Determine the (X, Y) coordinate at the center of the cell enclosing the given text.  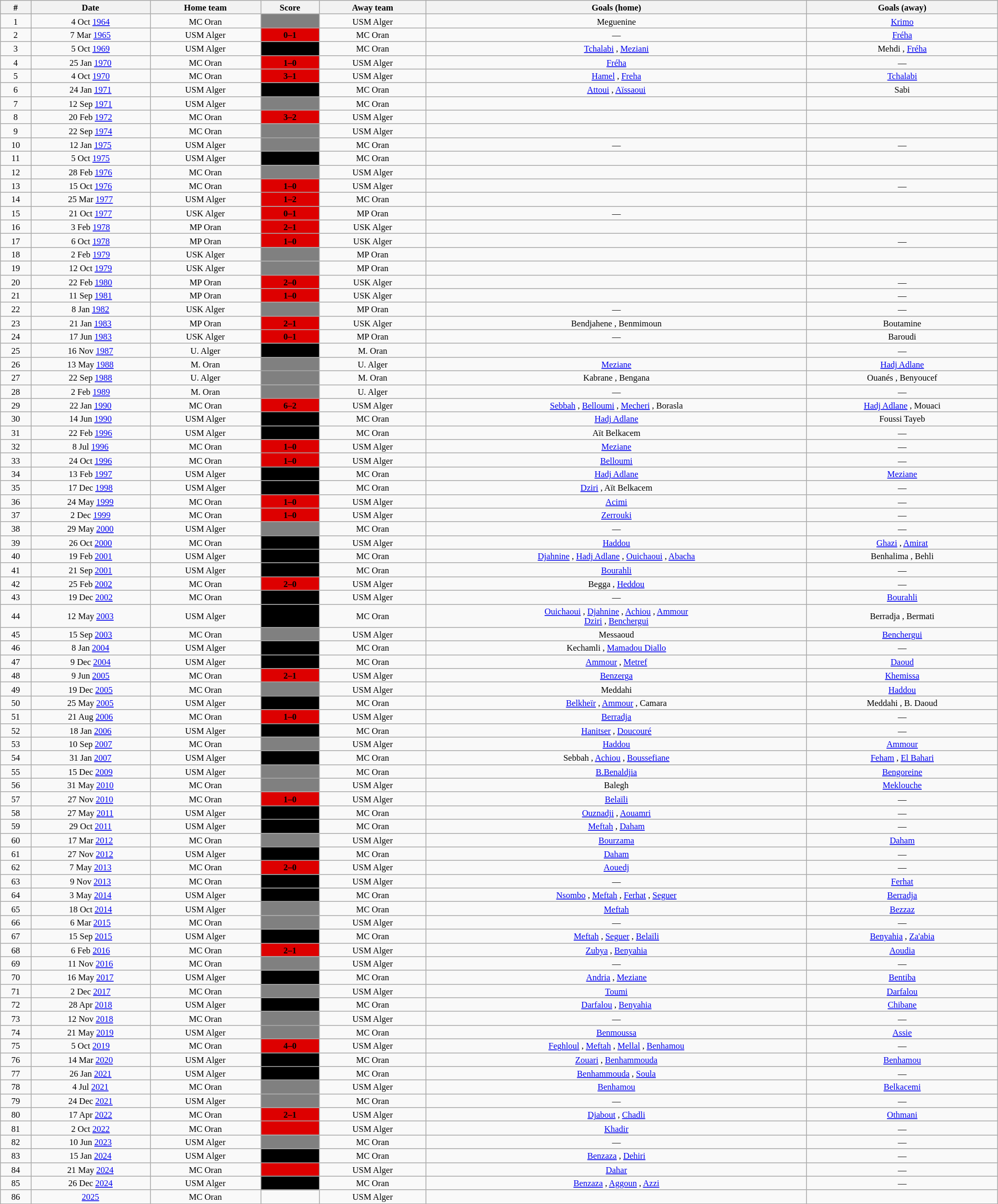
Khemissa (902, 675)
16 May 2017 (91, 977)
31 Jan 2007 (91, 758)
Foussi Tayeb (902, 419)
8 Jul 1996 (91, 446)
Meklouche (902, 785)
22 (16, 309)
Boutamine (902, 323)
78 (16, 1087)
61 (16, 854)
45 (16, 634)
22 Sep 1988 (91, 377)
27 May 2011 (91, 812)
25 May 2005 (91, 703)
27 (16, 377)
Meddahi , B. Daoud (902, 703)
20 Feb 1972 (91, 117)
Begga , Heddou (616, 583)
Belkacemi (902, 1087)
7 May 2013 (91, 868)
46 (16, 648)
18 Jan 2006 (91, 730)
47 (16, 662)
24 Jan 1971 (91, 89)
31 May 2010 (91, 785)
51 (16, 717)
Away team (373, 7)
29 (16, 405)
2 Feb 1989 (91, 391)
56 (16, 785)
15 Oct 1976 (91, 186)
Messaoud (616, 634)
21 Sep 2001 (91, 570)
Ammour (902, 744)
Ouichaoui , Djahnine , Achiou , Ammour Dziri , Benchergui (616, 616)
84 (16, 1169)
Othmani (902, 1115)
Bezzaz (902, 909)
17 Dec 1998 (91, 487)
Ferhat (902, 881)
50 (16, 703)
14 (16, 200)
Djabout , Chadli (616, 1115)
8 (16, 117)
4–0 (290, 1046)
24 (16, 336)
7 Mar 1965 (91, 35)
54 (16, 758)
73 (16, 1018)
75 (16, 1046)
Berradja , Bermati (902, 616)
B.Benaldjia (616, 771)
28 Feb 1976 (91, 172)
32 (16, 446)
13 May 1988 (91, 364)
24 Dec 2021 (91, 1101)
Ammour , Metref (616, 662)
Meftah (616, 909)
Baroudi (902, 336)
12 Oct 1979 (91, 268)
66 (16, 922)
25 Mar 1977 (91, 200)
11 Sep 1981 (91, 295)
Hamel , Freha (616, 76)
76 (16, 1060)
31 (16, 433)
5 (16, 76)
23 (16, 323)
24 Oct 1996 (91, 460)
Acimi (616, 501)
12 Jan 1975 (91, 144)
Feghloul , Meftah , Mellal , Benhamou (616, 1046)
28 Apr 2018 (91, 1004)
6 (16, 89)
85 (16, 1183)
Date (91, 7)
63 (16, 881)
21 Oct 1977 (91, 213)
86 (16, 1197)
21 (16, 295)
19 Dec 2002 (91, 597)
15 Sep 2015 (91, 936)
12 May 2003 (91, 616)
Sebbah , Achiou , Boussefiane (616, 758)
4 Oct 1970 (91, 76)
24 May 1999 (91, 501)
17 Jun 1983 (91, 336)
16 (16, 227)
Zouari , Benhammouda (616, 1060)
Aït Belkacem (616, 433)
29 May 2000 (91, 529)
22 Sep 1974 (91, 131)
Attoui , Aïssaoui (616, 89)
15 (16, 213)
Meftah , Daham (616, 826)
Khadir (616, 1128)
4–1 (290, 1060)
26 Dec 2024 (91, 1183)
Ouznadji , Aouamri (616, 812)
10 (16, 144)
25 (16, 350)
Bentiba (902, 977)
Zerrouki (616, 515)
Kechamli , Mamadou Diallo (616, 648)
5 Oct 2019 (91, 1046)
6 Oct 1978 (91, 241)
Hanitser , Doucouré (616, 730)
83 (16, 1156)
Aoudia (902, 950)
Meguenine (616, 21)
43 (16, 597)
21 May 2019 (91, 1032)
25 Jan 1970 (91, 62)
Feham , El Bahari (902, 758)
18 (16, 254)
Andria , Meziane (616, 977)
Benmoussa (616, 1032)
44 (16, 616)
62 (16, 868)
Ghazi , Amirat (902, 542)
13 (16, 186)
4 Jul 2021 (91, 1087)
36 (16, 501)
19 Dec 2005 (91, 689)
Benzaza , Aggoun , Azzi (616, 1183)
6 Feb 2016 (91, 950)
22 Feb 1996 (91, 433)
39 (16, 542)
Sebbah , Belloumi , Mecheri , Borasla (616, 405)
53 (16, 744)
67 (16, 936)
2 Feb 1979 (91, 254)
64 (16, 895)
Kabrane , Bengana (616, 377)
58 (16, 812)
15 Dec 2009 (91, 771)
Hadj Adlane , Mouaci (902, 405)
16 Nov 1987 (91, 350)
21 Aug 2006 (91, 717)
4 (16, 62)
8 Jan 1982 (91, 309)
77 (16, 1073)
34 (16, 474)
9 Jun 2005 (91, 675)
21 May 2024 (91, 1169)
# (16, 7)
5 Oct 1969 (91, 48)
74 (16, 1032)
21 Jan 1983 (91, 323)
41 (16, 570)
35 (16, 487)
14 Mar 2020 (91, 1060)
14 Jun 1990 (91, 419)
Balegh (616, 785)
Bengoreine (902, 771)
6–2 (290, 405)
6 Mar 2015 (91, 922)
Belaïli (616, 799)
3 May 2014 (91, 895)
26 Jan 2021 (91, 1073)
Darfalou (902, 991)
20 (16, 282)
81 (16, 1128)
37 (16, 515)
72 (16, 1004)
3 (16, 48)
65 (16, 909)
Dziri , Aït Belkacem (616, 487)
2 Dec 1999 (91, 515)
48 (16, 675)
4 Oct 1964 (91, 21)
Daoud (902, 662)
27 Nov 2010 (91, 799)
13 Feb 1997 (91, 474)
Mehdi , Fréha (902, 48)
Benhammouda , Soula (616, 1073)
17 Mar 2012 (91, 840)
Belloumi (616, 460)
42 (16, 583)
11 (16, 158)
19 (16, 268)
Tchalabi , Meziani (616, 48)
Chibane (902, 1004)
40 (16, 556)
Bendjahene , Benmimoun (616, 323)
Zubya , Benyahia (616, 950)
80 (16, 1115)
17 Apr 2022 (91, 1115)
Benyahia , Za'abia (902, 936)
22 Jan 1990 (91, 405)
52 (16, 730)
Darfalou , Benyahia (616, 1004)
28 (16, 391)
15 Jan 2024 (91, 1156)
Bourzama (616, 840)
33 (16, 460)
19 Feb 2001 (91, 556)
60 (16, 840)
2 (16, 35)
Assie (902, 1032)
5 Oct 1975 (91, 158)
25 Feb 2002 (91, 583)
26 (16, 364)
2 Dec 2017 (91, 991)
Goals (home) (616, 7)
Meddahi (616, 689)
11 Nov 2016 (91, 963)
26 Oct 2000 (91, 542)
18 Oct 2014 (91, 909)
2025 (91, 1197)
Home team (205, 7)
Meftah , Seguer , Belaïli (616, 936)
Nsombo , Meftah , Ferhat , Seguer (616, 895)
Djahnine , Hadj Adlane , Ouichaoui , Abacha (616, 556)
Benchergui (902, 634)
79 (16, 1101)
2 Oct 2022 (91, 1128)
Goals (away) (902, 7)
82 (16, 1142)
10 Jun 2023 (91, 1142)
9 (16, 131)
22 Feb 1980 (91, 282)
Tchalabi (902, 76)
49 (16, 689)
Benhalima , Behli (902, 556)
8–2 (290, 616)
70 (16, 977)
30 (16, 419)
3–0 (290, 1183)
68 (16, 950)
Ouanés , Benyoucef (902, 377)
17 (16, 241)
3 Feb 1978 (91, 227)
1 (16, 21)
Aouedj (616, 868)
55 (16, 771)
15 Sep 2003 (91, 634)
69 (16, 963)
Benzerga (616, 675)
9 Nov 2013 (91, 881)
7 (16, 103)
Belkheïr , Ammour , Camara (616, 703)
71 (16, 991)
12 Nov 2018 (91, 1018)
12 (16, 172)
27 Nov 2012 (91, 854)
Benzaza , Dehiri (616, 1156)
Sabi (902, 89)
8 Jan 2004 (91, 648)
38 (16, 529)
9 Dec 2004 (91, 662)
Toumi (616, 991)
57 (16, 799)
10 Sep 2007 (91, 744)
Dahar (616, 1169)
29 Oct 2011 (91, 826)
12 Sep 1971 (91, 103)
59 (16, 826)
Krimo (902, 21)
Score (290, 7)
